Pinpoint the cell where the given text exists, returning its [X, Y] midpoint coordinate. 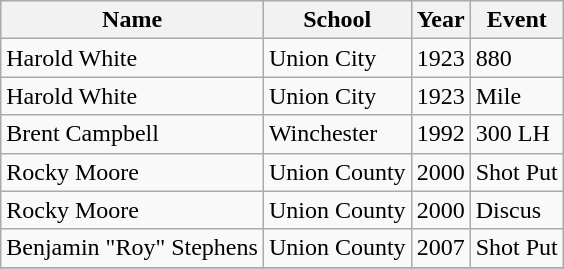
School [337, 20]
Winchester [337, 134]
Discus [516, 210]
Benjamin "Roy" Stephens [132, 248]
Brent Campbell [132, 134]
880 [516, 58]
300 LH [516, 134]
Event [516, 20]
1992 [440, 134]
Year [440, 20]
2007 [440, 248]
Name [132, 20]
Mile [516, 96]
